Output the [X, Y] coordinate of the center of the cell containing the given text.  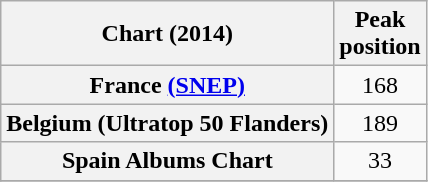
189 [380, 123]
33 [380, 161]
Spain Albums Chart [168, 161]
Belgium (Ultratop 50 Flanders) [168, 123]
168 [380, 85]
France (SNEP) [168, 85]
Peakposition [380, 34]
Chart (2014) [168, 34]
